Identify which cell holds the provided text, then report its (X, Y) central coordinate. 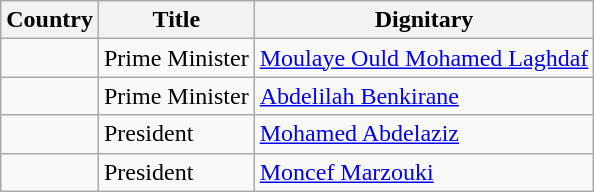
Mohamed Abdelaziz (424, 134)
Country (50, 20)
Dignitary (424, 20)
Abdelilah Benkirane (424, 96)
Title (176, 20)
Moulaye Ould Mohamed Laghdaf (424, 58)
Moncef Marzouki (424, 172)
